Capture the cell that displays the provided text and extract its [x, y] central coordinate. 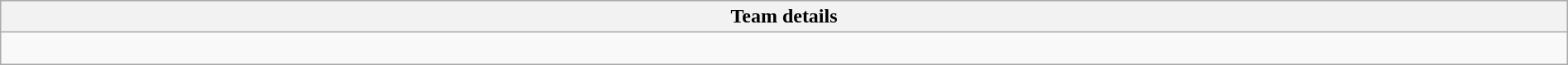
Team details [784, 17]
